Output the [x, y] coordinate of the center of the cell containing the given text.  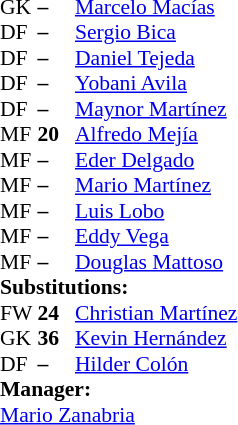
Eddy Vega [156, 237]
Luis Lobo [156, 211]
Douglas Mattoso [156, 262]
Daniel Tejeda [156, 58]
36 [57, 339]
Sergio Bica [156, 33]
FW [19, 313]
Substitutions: [118, 287]
Eder Delgado [156, 160]
Mario Martínez [156, 185]
Yobani Avila [156, 83]
Christian Martínez [156, 313]
Kevin Hernández [156, 339]
Maynor Martínez [156, 109]
Hilder Colón [156, 364]
Manager: [118, 389]
24 [57, 313]
Alfredo Mejía [156, 135]
GK [19, 339]
20 [57, 135]
